Capture the cell that displays the provided text and extract its [X, Y] central coordinate. 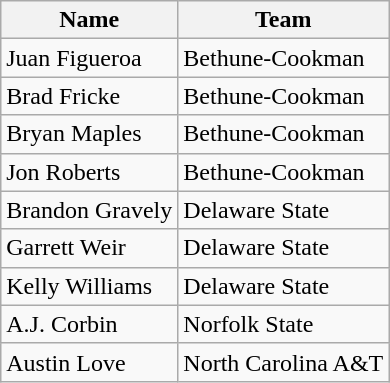
Kelly Williams [90, 286]
A.J. Corbin [90, 324]
Bryan Maples [90, 134]
Garrett Weir [90, 248]
Austin Love [90, 362]
North Carolina A&T [284, 362]
Brandon Gravely [90, 210]
Juan Figueroa [90, 58]
Name [90, 20]
Team [284, 20]
Norfolk State [284, 324]
Jon Roberts [90, 172]
Brad Fricke [90, 96]
